Return the [X, Y] coordinate for the center point of the cell that contains the specified text.  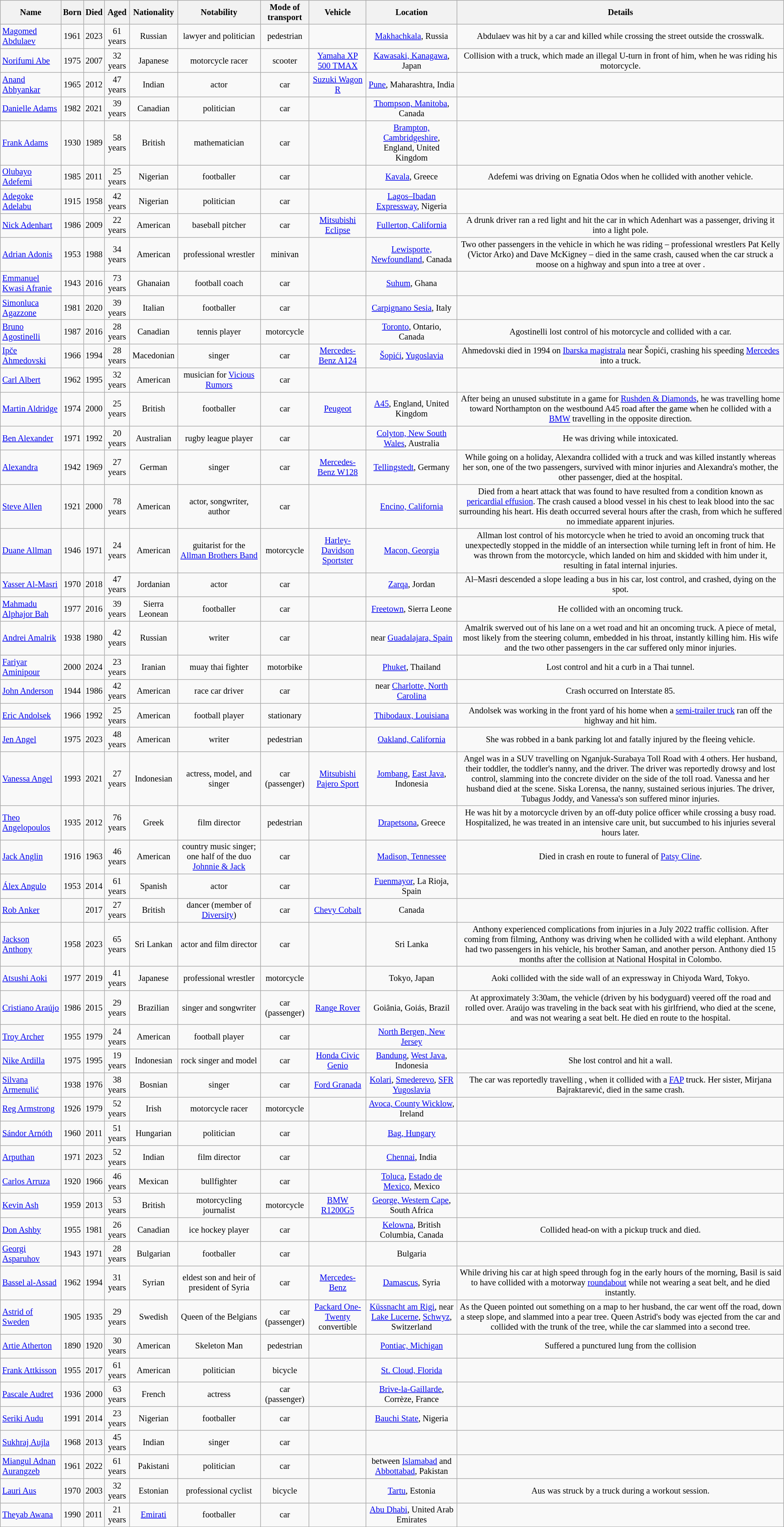
Ahmedovski died in 1994 on Ibarska magistrala near Šopići, crashing his speeding Mercedes into a truck. [621, 356]
1890 [72, 1346]
Peugeot [337, 409]
30 years [117, 1346]
baseball pitcher [219, 225]
Spanish [154, 886]
63 years [117, 1394]
Emmanuel Kwasi Afranie [31, 283]
Adrian Adonis [31, 254]
26 years [117, 1230]
Alexandra [31, 467]
Nationality [154, 12]
Šopići, Yugoslavia [411, 356]
1944 [72, 691]
Born [72, 12]
mathematician [219, 143]
Macon, Georgia [411, 551]
Norifumi Abe [31, 61]
Suhum, Ghana [411, 283]
Sukhraj Aujla [31, 1443]
Bassel al-Assad [31, 1283]
Makhachkala, Russia [411, 36]
Collision with a truck, which made an illegal U-turn in front of him, when he was riding his motorcycle. [621, 61]
football coach [219, 283]
1915 [72, 201]
Georgi Asparuhov [31, 1254]
Goiânia, Goiás, Brazil [411, 1008]
Irish [154, 1109]
Skeleton Man [219, 1346]
Kelowna, British Columbia, Canada [411, 1230]
1916 [72, 857]
rock singer and model [219, 1061]
Toronto, Ontario, Canada [411, 332]
Syrian [154, 1283]
1930 [72, 143]
Simonluca Agazzone [31, 308]
Details [621, 12]
Lagos–Ibadan Expressway, Nigeria [411, 201]
Theyab Awana [31, 1515]
1968 [72, 1443]
2007 [94, 61]
singer and songwriter [219, 1008]
Queen of the Belgians [219, 1317]
1960 [72, 1133]
Brampton, Cambridgeshire, England, United Kingdom [411, 143]
Chevy Cobalt [337, 910]
Fariyar Aminipour [31, 667]
1969 [94, 467]
Phuket, Thailand [411, 667]
38 years [117, 1085]
1936 [72, 1394]
Damascus, Syria [411, 1283]
Nick Adenhart [31, 225]
Mexican [154, 1181]
Arputhan [31, 1157]
motorbike [285, 667]
Lauri Aus [31, 1491]
Chennai, India [411, 1157]
Pune, Maharashtra, India [411, 84]
53 years [117, 1205]
Canada [411, 910]
Died [94, 12]
near Guadalajara, Spain [411, 638]
Jen Angel [31, 739]
country music singer; one half of the duo Johnnie & Jack [219, 857]
Lost control and hit a curb in a Thai tunnel. [621, 667]
1980 [94, 638]
1989 [94, 143]
dancer (member of Diversity) [219, 910]
1976 [94, 1085]
Suffered a punctured lung from the collision [621, 1346]
lawyer and politician [219, 36]
George, Western Cape, South Africa [411, 1205]
Tellingstedt, Germany [411, 467]
22 years [117, 225]
Danielle Adams [31, 109]
He collided with an oncoming truck. [621, 609]
2009 [94, 225]
Pascale Audret [31, 1394]
eldest son and heir of president of Syria [219, 1283]
21 years [117, 1515]
race car driver [219, 691]
Sri Lankan [154, 944]
1985 [72, 177]
Cristiano Araújo [31, 1008]
She was robbed in a bank parking lot and fatally injured by the fleeing vehicle. [621, 739]
St. Cloud, Florida [411, 1370]
Avoca, County Wicklow, Ireland [411, 1109]
1974 [72, 409]
Collided head-on with a pickup truck and died. [621, 1230]
Suzuki Wagon R [337, 84]
Oakland, California [411, 739]
Mitsubishi Eclipse [337, 225]
Aus was struck by a truck during a workout session. [621, 1491]
Astrid of Sweden [31, 1317]
between Islamabad and Abbottabad, Pakistan [411, 1466]
48 years [117, 739]
actress, model, and singer [219, 779]
Jackson Anthony [31, 944]
Lewisporte, Newfoundland, Canada [411, 254]
1926 [72, 1109]
Bag, Hungary [411, 1133]
Bosnian [154, 1085]
Estonian [154, 1491]
Bulgaria [411, 1254]
1946 [72, 551]
Zarqa, Jordan [411, 585]
Toluca, Estado de Mexico, Mexico [411, 1181]
Adegoke Adelabu [31, 201]
professional cyclist [219, 1491]
2020 [94, 308]
1982 [72, 109]
Sándor Arnóth [31, 1133]
Kevin Ash [31, 1205]
Fuenmayor, La Rioja, Spain [411, 886]
tennis player [219, 332]
Kawasaki, Kanagawa, Japan [411, 61]
Carlos Arruza [31, 1181]
Abu Dhabi, United Arab Emirates [411, 1515]
Carl Albert [31, 380]
rugby league player [219, 438]
Carpignano Sesia, Italy [411, 308]
Drapetsona, Greece [411, 823]
Aged [117, 12]
Kavala, Greece [411, 177]
German [154, 467]
Tokyo, Japan [411, 978]
Australian [154, 438]
1963 [94, 857]
actor and film director [219, 944]
minivan [285, 254]
Mode of transport [285, 12]
Jombang, East Java, Indonesia [411, 779]
Location [411, 12]
2022 [94, 1466]
65 years [117, 944]
Mahmadu Alphajor Bah [31, 609]
bullfighter [219, 1181]
1942 [72, 467]
2015 [94, 1008]
Rob Anker [31, 910]
Vanessa Angel [31, 779]
Mercedes-Benz A124 [337, 356]
1993 [72, 779]
20 years [117, 438]
31 years [117, 1283]
Macedonian [154, 356]
Agostinelli lost control of his motorcycle and collided with a car. [621, 332]
Thompson, Manitoba, Canada [411, 109]
Eric Andolsek [31, 715]
1987 [72, 332]
Silvana Armenulić [31, 1085]
Sierra Leonean [154, 609]
Frank Attkisson [31, 1370]
Magomed Abdulaev [31, 36]
A drunk driver ran a red light and hit the car in which Adenhart was a passenger, driving it into a light pole. [621, 225]
Seriki Audu [31, 1418]
Theo Angelopoulos [31, 823]
Al–Masri descended a slope leading a bus in his car, lost control, and crashed, dying on the spot. [621, 585]
Brive-la-Gaillarde, Corrèze, France [411, 1394]
Died in crash en route to funeral of Patsy Cline. [621, 857]
1905 [72, 1317]
Yasser Al-Masri [31, 585]
Bauchi State, Nigeria [411, 1418]
guitarist for the Allman Brothers Band [219, 551]
Jack Anglin [31, 857]
Harley-Davidson Sportster [337, 551]
Ipče Ahmedovski [31, 356]
He was driving while intoxicated. [621, 438]
Pontiac, Michigan [411, 1346]
actor, songwriter, author [219, 506]
Ghanaian [154, 283]
1990 [72, 1515]
1991 [72, 1418]
19 years [117, 1061]
John Anderson [31, 691]
Pakistani [154, 1466]
Hungarian [154, 1133]
1959 [72, 1205]
near Charlotte, North Carolina [411, 691]
2024 [94, 667]
Álex Angulo [31, 886]
Range Rover [337, 1008]
Tartu, Estonia [411, 1491]
41 years [117, 978]
scooter [285, 61]
76 years [117, 823]
Atsushi Aoki [31, 978]
Ford Granada [337, 1085]
Artie Atherton [31, 1346]
Miangul Adnan Aurangzeb [31, 1466]
51 years [117, 1133]
Don Ashby [31, 1230]
Andrei Amalrik [31, 638]
Freetown, Sierra Leone [411, 609]
58 years [117, 143]
Crash occurred on Interstate 85. [621, 691]
Vehicle [337, 12]
Bruno Agostinelli [31, 332]
1988 [94, 254]
stationary [285, 715]
Brazilian [154, 1008]
Colyton, New South Wales, Australia [411, 438]
Name [31, 12]
Duane Allman [31, 551]
motorcycling journalist [219, 1205]
Encino, California [411, 506]
Ben Alexander [31, 438]
The car was reportedly travelling , when it collided with a FAP truck. Her sister, Mirjana Bajraktarević, died in the same crash. [621, 1085]
2019 [94, 978]
Emirati [154, 1515]
78 years [117, 506]
Packard One-Twenty convertible [337, 1317]
Nike Ardilla [31, 1061]
Bandung, West Java, Indonesia [411, 1061]
Mercedes-Benz [337, 1283]
Honda Civic Genio [337, 1061]
Anand Abhyankar [31, 84]
A45, England, United Kingdom [411, 409]
Madison, Tennessee [411, 857]
French [154, 1394]
Jordanian [154, 585]
musician for Vicious Rumors [219, 380]
34 years [117, 254]
Troy Archer [31, 1037]
1921 [72, 506]
actress [219, 1394]
73 years [117, 283]
1965 [72, 84]
Swedish [154, 1317]
muay thai fighter [219, 667]
ice hockey player [219, 1230]
Notability [219, 12]
Andolsek was working in the front yard of his home when a semi-trailer truck ran off the highway and hit him. [621, 715]
Bulgarian [154, 1254]
Olubayo Adefemi [31, 177]
Martin Aldridge [31, 409]
Mercedes-Benz W128 [337, 467]
Reg Armstrong [31, 1109]
Thibodaux, Louisiana [411, 715]
Steve Allen [31, 506]
Fullerton, California [411, 225]
Adefemi was driving on Egnatia Odos when he collided with another vehicle. [621, 177]
Küssnacht am Rigi, near Lake Lucerne, Schwyz, Switzerland [411, 1317]
She lost control and hit a wall. [621, 1061]
45 years [117, 1443]
Abdulaev was hit by a car and killed while crossing the street outside the crosswalk. [621, 36]
Mitsubishi Pajero Sport [337, 779]
Kolari, Smederevo, SFR Yugoslavia [411, 1085]
Iranian [154, 667]
2018 [94, 585]
North Bergen, New Jersey [411, 1037]
Aoki collided with the side wall of an expressway in Chiyoda Ward, Tokyo. [621, 978]
BMW R1200G5 [337, 1205]
Yamaha XP 500 TMAX [337, 61]
Greek [154, 823]
Frank Adams [31, 143]
Italian [154, 308]
2003 [94, 1491]
Sri Lanka [411, 944]
